Pinpoint the cell where the given text exists, returning its (X, Y) midpoint coordinate. 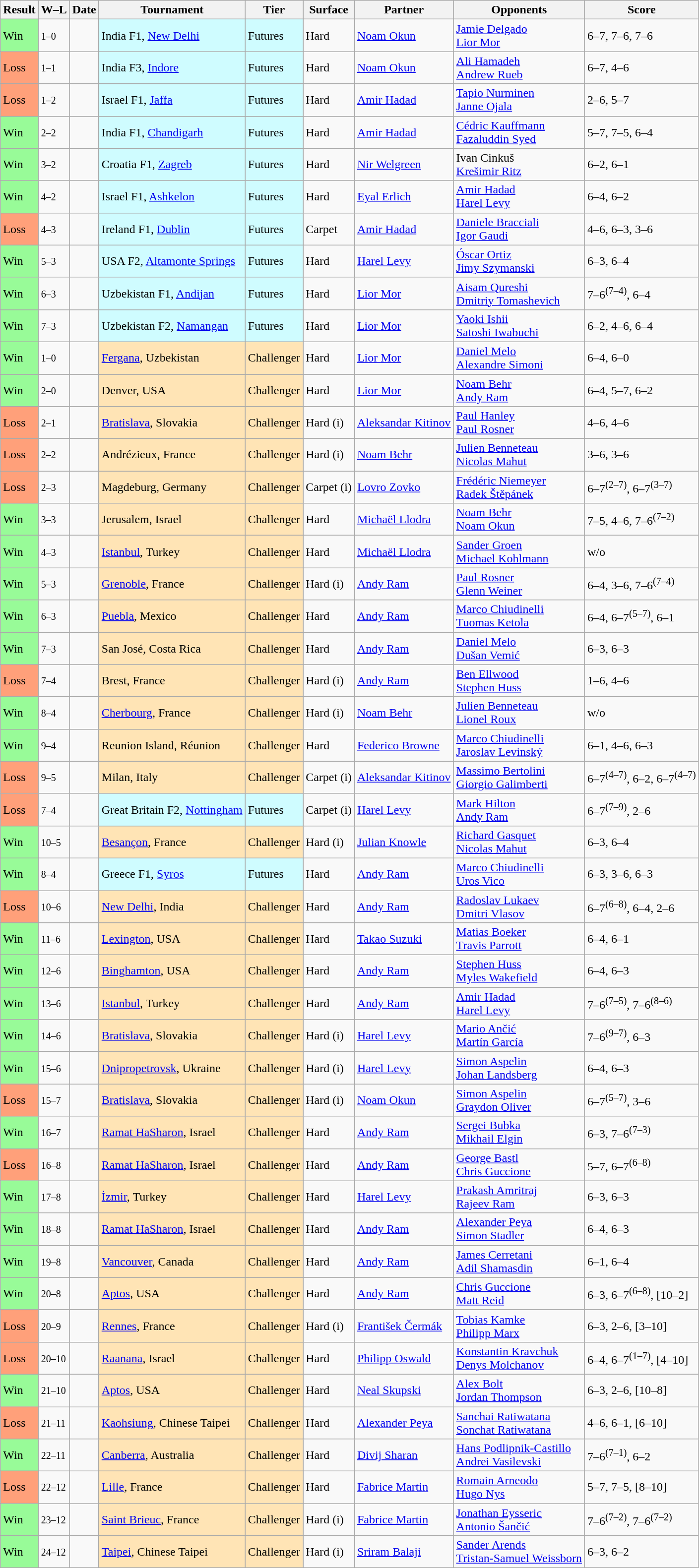
Divij Sharan (404, 1455)
Tapio Nurminen Janne Ojala (519, 100)
Jerusalem, Israel (172, 520)
4–6, 6–3, 3–6 (642, 229)
Result (19, 10)
Federico Browne (404, 745)
4–6, 6–1, [6–10] (642, 1422)
7–6(7–4), 6–4 (642, 294)
Mark Hilton Andy Ram (519, 809)
Reunion Island, Réunion (172, 745)
7–5, 4–6, 7–6(7–2) (642, 520)
17–8 (54, 1197)
Uzbekistan F2, Namangan (172, 325)
6–4, 6–7(5–7), 6–1 (642, 616)
20–10 (54, 1358)
18–8 (54, 1229)
Marco Chiudinelli Jaroslav Levinský (519, 745)
Romain Arneodo Hugo Nys (519, 1488)
Great Britain F2, Nottingham (172, 809)
2–3 (54, 487)
František Čermák (404, 1326)
Brest, France (172, 680)
9–4 (54, 745)
Uzbekistan F1, Andijan (172, 294)
Stephen Huss Myles Wakefield (519, 971)
6–7(2–7), 6–7(3–7) (642, 487)
San José, Costa Rica (172, 649)
Taipei, Chinese Taipei (172, 1552)
Takao Suzuki (404, 939)
6–3, 3–6, 6–3 (642, 874)
Ireland F1, Dublin (172, 229)
5–7, 7–5, [8–10] (642, 1488)
Jamie Delgado Lior Mor (519, 36)
23–12 (54, 1519)
Chris Guccione Matt Reid (519, 1293)
6–4, 5–7, 6–2 (642, 390)
Radoslav Lukaev Dmitri Vlasov (519, 906)
Alexander Peya Simon Stadler (519, 1229)
Alexander Peya (404, 1422)
21–10 (54, 1390)
Greece F1, Syros (172, 874)
Andrézieux, France (172, 455)
Jonathan Eysseric Antonio Šančić (519, 1519)
7–6(9–7), 6–3 (642, 1035)
7–6(7–2), 7–6(7–2) (642, 1519)
Besançon, France (172, 842)
Sanchai Ratiwatana Sonchat Ratiwatana (519, 1422)
Alex Bolt Jordan Thompson (519, 1390)
W–L (54, 10)
George Bastl Chris Guccione (519, 1164)
6–7(5–7), 3–6 (642, 1100)
Tournament (172, 10)
6–3, 2–6, [10–8] (642, 1390)
India F1, Chandigarh (172, 132)
Lille, France (172, 1488)
Óscar Ortiz Jimy Szymanski (519, 261)
Partner (404, 10)
India F3, Indore (172, 67)
Simon Aspelin Graydon Oliver (519, 1100)
1–6, 4–6 (642, 680)
1–2 (54, 100)
Binghamton, USA (172, 971)
6–7, 4–6 (642, 67)
Date (84, 10)
Aisam Qureshi Dmitriy Tomashevich (519, 294)
Ivan Cinkuš Krešimir Ritz (519, 165)
10–6 (54, 906)
6–1, 6–4 (642, 1262)
21–11 (54, 1422)
7–6(7–5), 7–6(8–6) (642, 1004)
6–4, 6–7(1–7), [4–10] (642, 1358)
Croatia F1, Zagreb (172, 165)
6–2, 4–6, 6–4 (642, 325)
Saint Brieuc, France (172, 1519)
3–2 (54, 165)
Richard Gasquet Nicolas Mahut (519, 842)
Nir Welgreen (404, 165)
Magdeburg, Germany (172, 487)
Carpet (329, 229)
6–3, 6–7(6–8), [10–2] (642, 1293)
Prakash Amritraj Rajeev Ram (519, 1197)
Yaoki Ishii Satoshi Iwabuchi (519, 325)
Mario Ančić Martín García (519, 1035)
22–12 (54, 1488)
Neal Skupski (404, 1390)
13–6 (54, 1004)
Frédéric Niemeyer Radek Štěpánek (519, 487)
3–3 (54, 520)
6–4, 6–0 (642, 358)
24–12 (54, 1552)
Denver, USA (172, 390)
5–7, 6–7(6–8) (642, 1164)
Dnipropetrovsk, Ukraine (172, 1068)
Matias Boeker Travis Parrott (519, 939)
Sergei Bubka Mikhail Elgin (519, 1133)
Israel F1, Ashkelon (172, 196)
Sander Groen Michael Kohlmann (519, 551)
6–3, 7–6(7–3) (642, 1133)
Hans Podlipnik-Castillo Andrei Vasilevski (519, 1455)
Kaohsiung, Chinese Taipei (172, 1422)
2–6, 5–7 (642, 100)
Tobias Kamke Philipp Marx (519, 1326)
Puebla, Mexico (172, 616)
6–4, 3–6, 7–6(7–4) (642, 584)
15–7 (54, 1100)
Julien Benneteau Lionel Roux (519, 713)
USA F2, Altamonte Springs (172, 261)
2–0 (54, 390)
Raanana, Israel (172, 1358)
Lovro Zovko (404, 487)
14–6 (54, 1035)
16–7 (54, 1133)
Daniel Melo Dušan Vemić (519, 649)
Milan, Italy (172, 778)
Julian Knowle (404, 842)
New Delhi, India (172, 906)
Marco Chiudinelli Uros Vico (519, 874)
James Cerretani Adil Shamasdin (519, 1262)
6–4, 6–2 (642, 196)
Daniele Bracciali Igor Gaudi (519, 229)
Philipp Oswald (404, 1358)
Paul Hanley Paul Rosner (519, 422)
India F1, New Delhi (172, 36)
1–1 (54, 67)
Surface (329, 10)
Cherbourg, France (172, 713)
6–1, 4–6, 6–3 (642, 745)
Score (642, 10)
19–8 (54, 1262)
6–7, 7–6, 7–6 (642, 36)
Massimo Bertolini Giorgio Galimberti (519, 778)
6–4, 6–1 (642, 939)
6–3, 2–6, [3–10] (642, 1326)
3–6, 3–6 (642, 455)
11–6 (54, 939)
Opponents (519, 10)
Konstantin Kravchuk Denys Molchanov (519, 1358)
Ben Ellwood Stephen Huss (519, 680)
10–5 (54, 842)
Israel F1, Jaffa (172, 100)
5–7, 7–5, 6–4 (642, 132)
6–3, 6–2 (642, 1552)
Noam Behr Andy Ram (519, 390)
Rennes, France (172, 1326)
9–5 (54, 778)
Sriram Balaji (404, 1552)
Tier (274, 10)
İzmir, Turkey (172, 1197)
Paul Rosner Glenn Weiner (519, 584)
4–6, 4–6 (642, 422)
Cédric Kauffmann Fazaluddin Syed (519, 132)
16–8 (54, 1164)
Vancouver, Canada (172, 1262)
Daniel Melo Alexandre Simoni (519, 358)
15–6 (54, 1068)
Lexington, USA (172, 939)
Noam Behr Noam Okun (519, 520)
6–2, 6–1 (642, 165)
Canberra, Australia (172, 1455)
6–7(6–8), 6–4, 2–6 (642, 906)
22–11 (54, 1455)
Grenoble, France (172, 584)
Fergana, Uzbekistan (172, 358)
20–9 (54, 1326)
12–6 (54, 971)
7–6(7–1), 6–2 (642, 1455)
Julien Benneteau Nicolas Mahut (519, 455)
20–8 (54, 1293)
Simon Aspelin Johan Landsberg (519, 1068)
Eyal Erlich (404, 196)
Marco Chiudinelli Tuomas Ketola (519, 616)
Ali Hamadeh Andrew Rueb (519, 67)
Sander Arends Tristan-Samuel Weissborn (519, 1552)
4–2 (54, 196)
6–7(4–7), 6–2, 6–7(4–7) (642, 778)
2–1 (54, 422)
6–7(7–9), 2–6 (642, 809)
